Pinpoint the cell where the given text exists, returning its (x, y) midpoint coordinate. 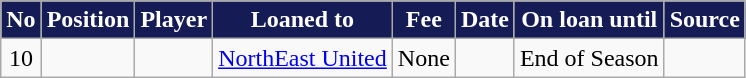
On loan until (589, 20)
Position (88, 20)
Loaned to (303, 20)
None (424, 58)
Fee (424, 20)
10 (21, 58)
Player (174, 20)
No (21, 20)
Date (484, 20)
End of Season (589, 58)
Source (704, 20)
NorthEast United (303, 58)
